Find where the given text appears and provide that cell's center as (X, Y) coordinate. 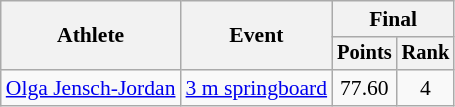
Final (393, 19)
Event (257, 36)
3 m springboard (257, 88)
4 (426, 88)
Athlete (91, 36)
77.60 (364, 88)
Rank (426, 54)
Points (364, 54)
Olga Jensch-Jordan (91, 88)
